Detect which cell encompasses the target text, then output its (X, Y) center coordinate. 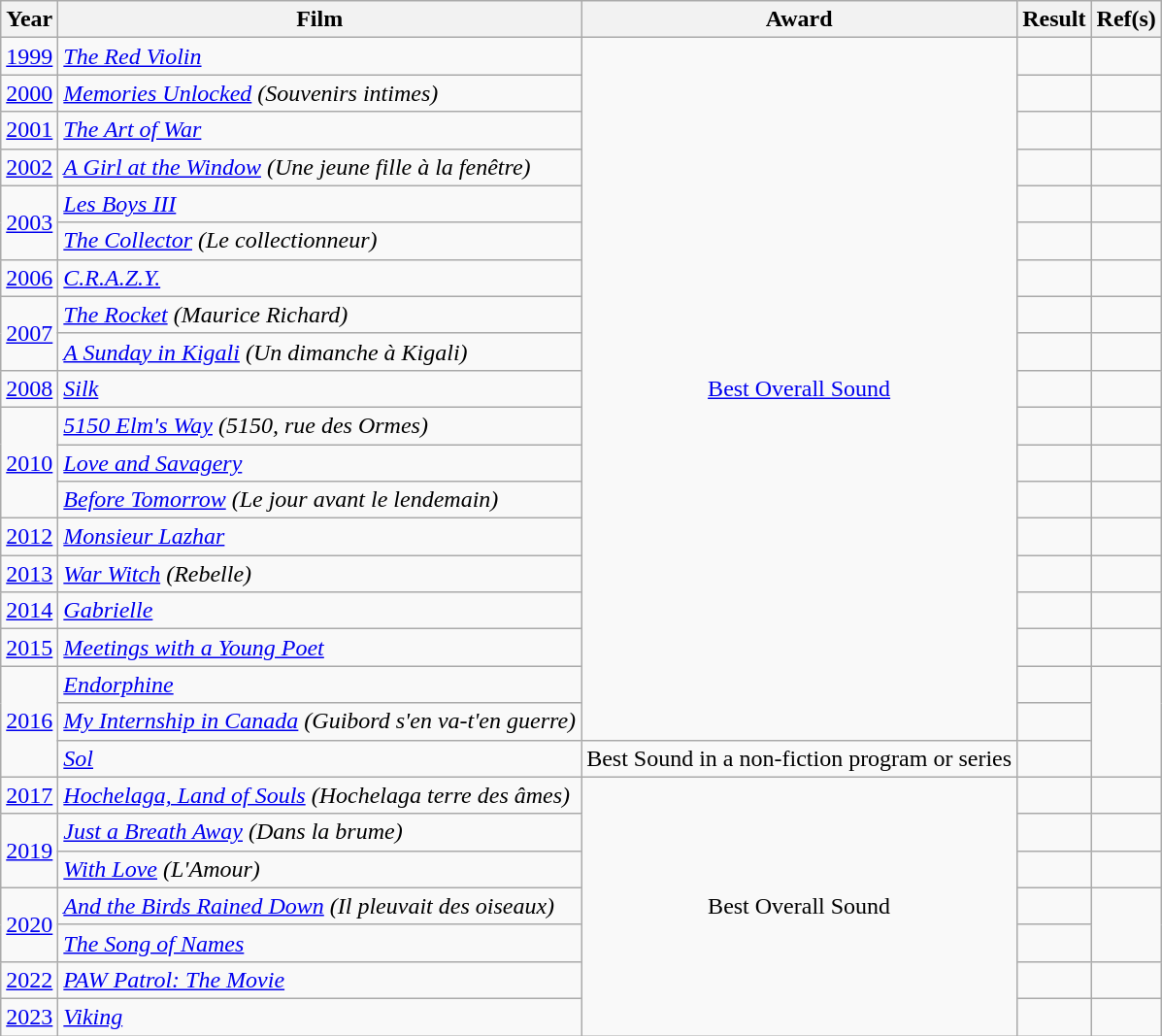
The Collector (Le collectionneur) (320, 241)
Memories Unlocked (Souvenirs intimes) (320, 93)
The Rocket (Maurice Richard) (320, 315)
War Witch (Rebelle) (320, 574)
2022 (29, 980)
Just a Breath Away (Dans la brume) (320, 832)
Best Sound in a non-fiction program or series (800, 758)
2002 (29, 167)
Gabrielle (320, 611)
The Song of Names (320, 943)
Before Tomorrow (Le jour avant le lendemain) (320, 500)
2006 (29, 278)
Les Boys III (320, 204)
A Sunday in Kigali (Un dimanche à Kigali) (320, 351)
1999 (29, 56)
2003 (29, 222)
2016 (29, 721)
C.R.A.Z.Y. (320, 278)
2013 (29, 574)
The Red Violin (320, 56)
Year (29, 19)
A Girl at the Window (Une jeune fille à la fenêtre) (320, 167)
Monsieur Lazhar (320, 537)
Hochelaga, Land of Souls (Hochelaga terre des âmes) (320, 795)
2012 (29, 537)
2014 (29, 611)
2007 (29, 333)
Film (320, 19)
2008 (29, 388)
Viking (320, 1017)
Meetings with a Young Poet (320, 648)
5150 Elm's Way (5150, rue des Ormes) (320, 425)
Silk (320, 388)
2020 (29, 924)
PAW Patrol: The Movie (320, 980)
2015 (29, 648)
With Love (L'Amour) (320, 869)
And the Birds Rained Down (Il pleuvait des oiseaux) (320, 906)
Ref(s) (1126, 19)
2023 (29, 1017)
The Art of War (320, 130)
2019 (29, 851)
Endorphine (320, 685)
2017 (29, 795)
2000 (29, 93)
Result (1054, 19)
Award (800, 19)
My Internship in Canada (Guibord s'en va-t'en guerre) (320, 721)
2001 (29, 130)
2010 (29, 462)
Love and Savagery (320, 463)
Sol (320, 758)
